Scan for the cell matching the given text and deliver its [X, Y] coordinate at center. 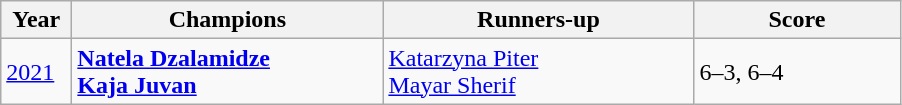
Katarzyna Piter Mayar Sherif [538, 72]
Year [36, 20]
Natela Dzalamidze Kaja Juvan [228, 72]
Champions [228, 20]
6–3, 6–4 [797, 72]
2021 [36, 72]
Score [797, 20]
Runners-up [538, 20]
